Return [X, Y] of the center of cell containing provided text 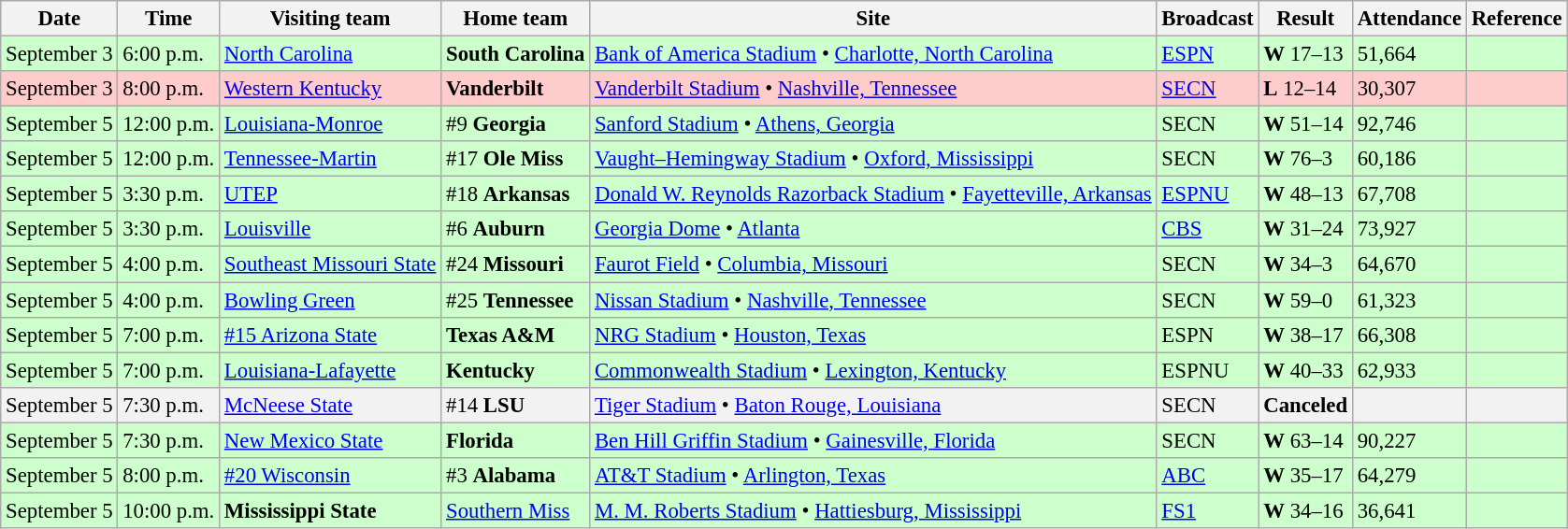
Kentucky [516, 370]
Reference [1517, 19]
6:00 p.m. [168, 54]
W 34–3 [1305, 264]
Vanderbilt [516, 89]
UTEP [331, 194]
South Carolina [516, 54]
W 76–3 [1305, 159]
Vaught–Hemingway Stadium • Oxford, Mississippi [873, 159]
90,227 [1409, 440]
W 48–13 [1305, 194]
CBS [1208, 229]
McNeese State [331, 405]
Visiting team [331, 19]
W 35–17 [1305, 476]
#9 Georgia [516, 124]
62,933 [1409, 370]
10:00 p.m. [168, 510]
#15 Arizona State [331, 335]
Florida [516, 440]
66,308 [1409, 335]
Attendance [1409, 19]
Texas A&M [516, 335]
W 38–17 [1305, 335]
Sanford Stadium • Athens, Georgia [873, 124]
Site [873, 19]
#18 Arkansas [516, 194]
51,664 [1409, 54]
Nissan Stadium • Nashville, Tennessee [873, 300]
30,307 [1409, 89]
W 59–0 [1305, 300]
Louisiana-Monroe [331, 124]
#20 Wisconsin [331, 476]
#24 Missouri [516, 264]
AT&T Stadium • Arlington, Texas [873, 476]
Home team [516, 19]
North Carolina [331, 54]
Commonwealth Stadium • Lexington, Kentucky [873, 370]
W 17–13 [1305, 54]
61,323 [1409, 300]
Louisville [331, 229]
Date [60, 19]
73,927 [1409, 229]
#17 Ole Miss [516, 159]
Western Kentucky [331, 89]
64,670 [1409, 264]
Bowling Green [331, 300]
#14 LSU [516, 405]
Donald W. Reynolds Razorback Stadium • Fayetteville, Arkansas [873, 194]
Mississippi State [331, 510]
Bank of America Stadium • Charlotte, North Carolina [873, 54]
L 12–14 [1305, 89]
M. M. Roberts Stadium • Hattiesburg, Mississippi [873, 510]
FS1 [1208, 510]
New Mexico State [331, 440]
ABC [1208, 476]
W 63–14 [1305, 440]
Vanderbilt Stadium • Nashville, Tennessee [873, 89]
Southeast Missouri State [331, 264]
92,746 [1409, 124]
Louisiana-Lafayette [331, 370]
Southern Miss [516, 510]
W 51–14 [1305, 124]
NRG Stadium • Houston, Texas [873, 335]
Tiger Stadium • Baton Rouge, Louisiana [873, 405]
60,186 [1409, 159]
Faurot Field • Columbia, Missouri [873, 264]
64,279 [1409, 476]
Time [168, 19]
Canceled [1305, 405]
Ben Hill Griffin Stadium • Gainesville, Florida [873, 440]
Tennessee-Martin [331, 159]
W 31–24 [1305, 229]
Georgia Dome • Atlanta [873, 229]
67,708 [1409, 194]
#25 Tennessee [516, 300]
36,641 [1409, 510]
#6 Auburn [516, 229]
Result [1305, 19]
#3 Alabama [516, 476]
W 34–16 [1305, 510]
W 40–33 [1305, 370]
Broadcast [1208, 19]
